Search for the cell housing the specified text and yield its [X, Y] center coordinate. 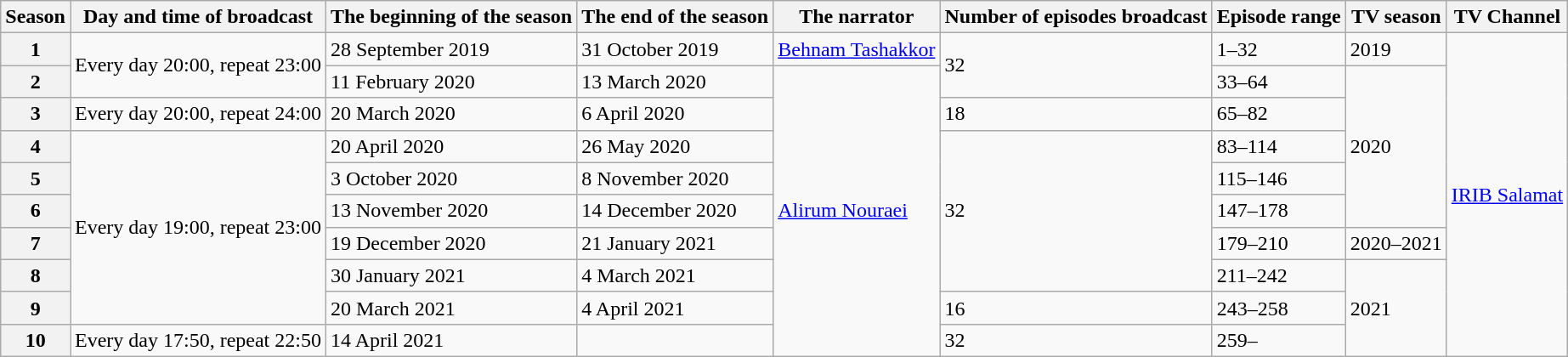
26 May 2020 [675, 146]
13 March 2020 [675, 82]
259– [1278, 340]
13 November 2020 [450, 211]
30 January 2021 [450, 275]
179–210 [1278, 243]
5 [36, 178]
83–114 [1278, 146]
The narrator [857, 17]
Alirum Nouraei [857, 211]
20 April 2020 [450, 146]
6 [36, 211]
2020–2021 [1395, 243]
The end of the season [675, 17]
28 September 2019 [450, 49]
4 [36, 146]
Behnam Tashakkor [857, 49]
115–146 [1278, 178]
Season [36, 17]
4 April 2021 [675, 308]
19 December 2020 [450, 243]
14 December 2020 [675, 211]
31 October 2019 [675, 49]
Episode range [1278, 17]
7 [36, 243]
Number of episodes broadcast [1076, 17]
6 April 2020 [675, 114]
3 [36, 114]
The beginning of the season [450, 17]
2019 [1395, 49]
16 [1076, 308]
3 October 2020 [450, 178]
2020 [1395, 146]
10 [36, 340]
2021 [1395, 308]
Every day 17:50, repeat 22:50 [197, 340]
20 March 2021 [450, 308]
14 April 2021 [450, 340]
211–242 [1278, 275]
Every day 20:00, repeat 24:00 [197, 114]
65–82 [1278, 114]
TV season [1395, 17]
147–178 [1278, 211]
243–258 [1278, 308]
20 March 2020 [450, 114]
Every day 19:00, repeat 23:00 [197, 227]
8 [36, 275]
1 [36, 49]
11 February 2020 [450, 82]
1–32 [1278, 49]
Every day 20:00, repeat 23:00 [197, 65]
IRIB Salamat [1507, 195]
9 [36, 308]
4 March 2021 [675, 275]
21 January 2021 [675, 243]
8 November 2020 [675, 178]
2 [36, 82]
18 [1076, 114]
Day and time of broadcast [197, 17]
33–64 [1278, 82]
TV Channel [1507, 17]
